Detect which cell encompasses the target text, then output its (x, y) center coordinate. 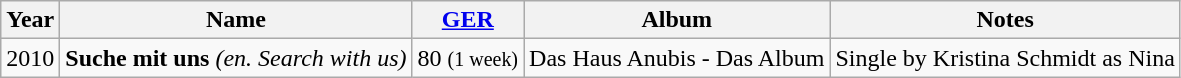
Suche mit uns (en. Search with us) (236, 58)
Das Haus Anubis - Das Album (677, 58)
2010 (30, 58)
80 (1 week) (468, 58)
Name (236, 20)
Notes (1005, 20)
GER (468, 20)
Single by Kristina Schmidt as Nina (1005, 58)
Album (677, 20)
Year (30, 20)
